Locate the cell with the specified text and output its [x, y] center coordinate. 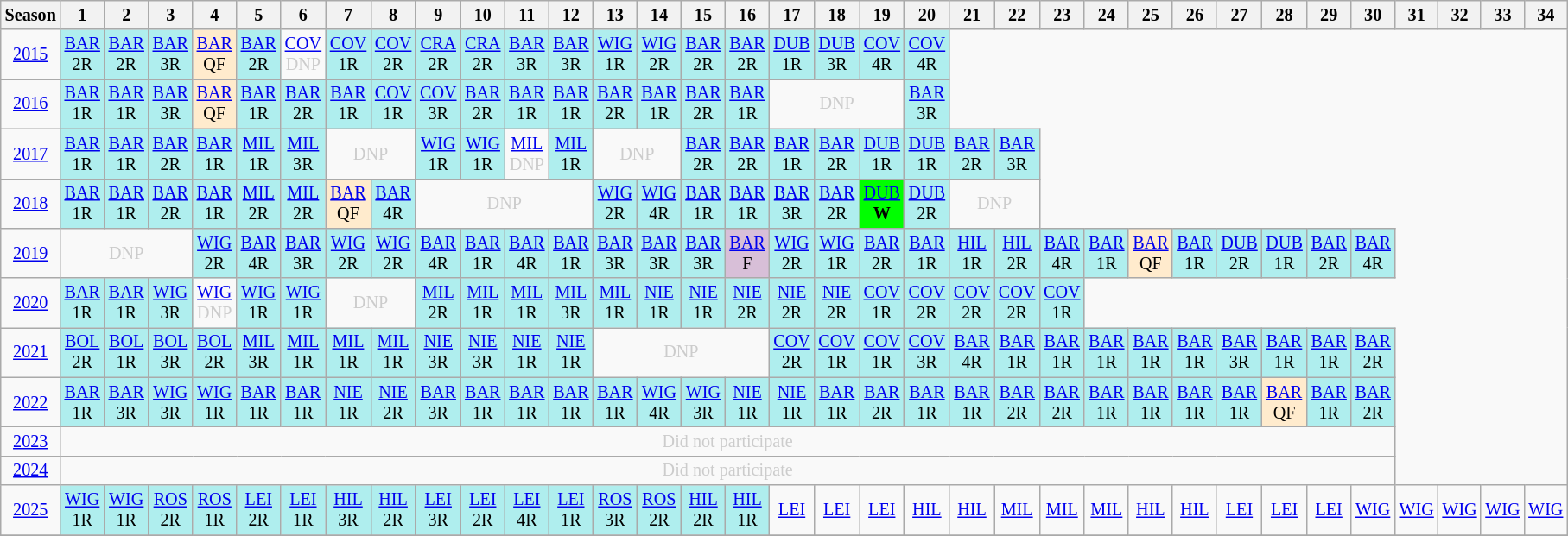
4 [214, 16]
31 [1417, 16]
22 [1017, 16]
10 [482, 16]
30 [1374, 16]
6 [303, 16]
2022 [31, 402]
19 [882, 16]
12 [570, 16]
2020 [31, 303]
COVDNP [303, 54]
20 [927, 16]
2 [126, 16]
24 [1106, 16]
8 [393, 16]
27 [1239, 16]
2018 [31, 204]
2019 [31, 254]
2017 [31, 154]
DUBW [882, 204]
Season [31, 16]
ROS3R [615, 510]
LEI3R [438, 510]
23 [1062, 16]
DUB3R [837, 54]
WIGDNP [214, 303]
16 [746, 16]
33 [1502, 16]
15 [703, 16]
BOL1R [126, 353]
5 [259, 16]
2024 [31, 470]
18 [837, 16]
17 [791, 16]
2023 [31, 442]
MILDNP [527, 154]
11 [527, 16]
13 [615, 16]
HIL3R [348, 510]
2025 [31, 510]
21 [972, 16]
9 [438, 16]
26 [1194, 16]
ROS1R [214, 510]
28 [1285, 16]
2021 [31, 353]
14 [658, 16]
25 [1151, 16]
29 [1329, 16]
3 [171, 16]
1 [83, 16]
2015 [31, 54]
7 [348, 16]
LEI4R [527, 510]
2016 [31, 104]
BOL3R [171, 353]
34 [1546, 16]
32 [1460, 16]
BARF [746, 254]
